Output the (x, y) coordinate of the center of the cell containing the given text.  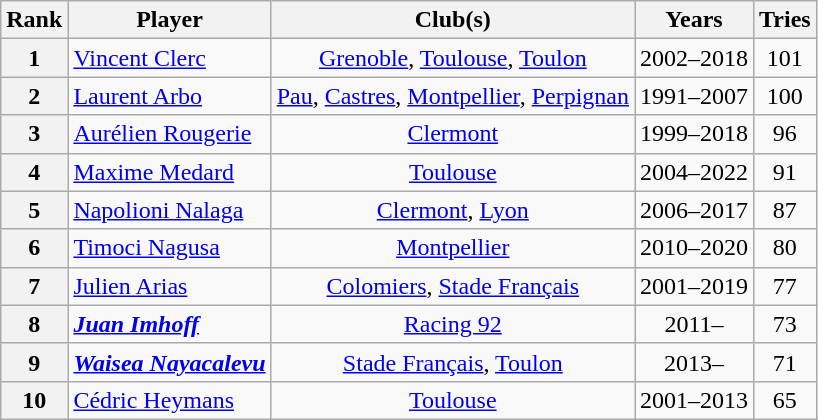
100 (786, 96)
Club(s) (452, 20)
9 (34, 362)
Years (694, 20)
Cédric Heymans (170, 400)
Juan Imhoff (170, 324)
Racing 92 (452, 324)
65 (786, 400)
Montpellier (452, 248)
2010–2020 (694, 248)
Maxime Medard (170, 172)
2013– (694, 362)
6 (34, 248)
73 (786, 324)
8 (34, 324)
87 (786, 210)
96 (786, 134)
Grenoble, Toulouse, Toulon (452, 58)
2011– (694, 324)
80 (786, 248)
1 (34, 58)
Clermont (452, 134)
Vincent Clerc (170, 58)
3 (34, 134)
7 (34, 286)
Waisea Nayacalevu (170, 362)
2001–2013 (694, 400)
4 (34, 172)
Laurent Arbo (170, 96)
Colomiers, Stade Français (452, 286)
71 (786, 362)
Napolioni Nalaga (170, 210)
Stade Français, Toulon (452, 362)
2004–2022 (694, 172)
Pau, Castres, Montpellier, Perpignan (452, 96)
Julien Arias (170, 286)
Aurélien Rougerie (170, 134)
91 (786, 172)
77 (786, 286)
Rank (34, 20)
2002–2018 (694, 58)
1999–2018 (694, 134)
Player (170, 20)
2006–2017 (694, 210)
5 (34, 210)
1991–2007 (694, 96)
Clermont, Lyon (452, 210)
2 (34, 96)
Timoci Nagusa (170, 248)
101 (786, 58)
2001–2019 (694, 286)
10 (34, 400)
Tries (786, 20)
